For the text-containing cell, return its midpoint in [x, y] coordinate format. 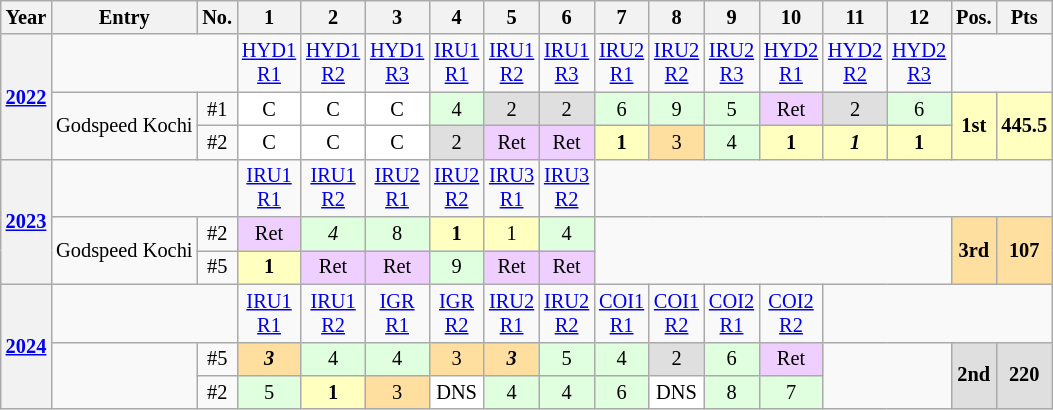
107 [1024, 250]
2022 [26, 96]
Year [26, 17]
HYD2R2 [855, 63]
IGRR2 [456, 313]
11 [855, 17]
3rd [974, 250]
Entry [124, 17]
12 [919, 17]
IRU3R1 [512, 188]
1st [974, 126]
IRU3R2 [566, 188]
10 [791, 17]
#1 [217, 109]
IRU2R3 [732, 63]
IGRR1 [397, 313]
COI2R2 [791, 313]
2023 [26, 222]
2nd [974, 376]
COI2R1 [732, 313]
HYD1R2 [333, 63]
COI1R1 [622, 313]
No. [217, 17]
Pos. [974, 17]
220 [1024, 376]
IRU1R3 [566, 63]
COI1R2 [676, 313]
Pts [1024, 17]
HYD2R3 [919, 63]
2024 [26, 346]
445.5 [1024, 126]
HYD2R1 [791, 63]
HYD1R3 [397, 63]
HYD1R1 [269, 63]
